From the cell containing the given text, extract its center point as (x, y) coordinate. 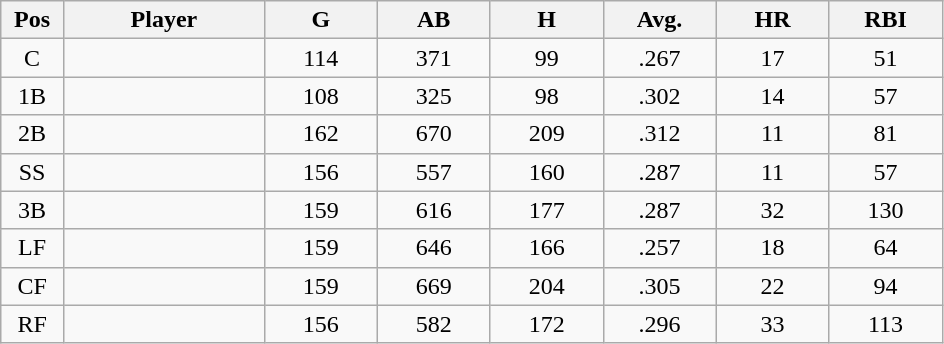
1B (32, 96)
325 (434, 96)
172 (546, 324)
64 (886, 248)
.257 (660, 248)
204 (546, 286)
C (32, 58)
32 (772, 210)
160 (546, 172)
2B (32, 134)
646 (434, 248)
209 (546, 134)
113 (886, 324)
14 (772, 96)
616 (434, 210)
Pos (32, 20)
670 (434, 134)
99 (546, 58)
Avg. (660, 20)
HR (772, 20)
22 (772, 286)
SS (32, 172)
108 (320, 96)
177 (546, 210)
RF (32, 324)
669 (434, 286)
.267 (660, 58)
166 (546, 248)
81 (886, 134)
.305 (660, 286)
3B (32, 210)
371 (434, 58)
AB (434, 20)
CF (32, 286)
.312 (660, 134)
557 (434, 172)
17 (772, 58)
18 (772, 248)
RBI (886, 20)
LF (32, 248)
Player (164, 20)
98 (546, 96)
162 (320, 134)
H (546, 20)
.302 (660, 96)
G (320, 20)
94 (886, 286)
114 (320, 58)
51 (886, 58)
.296 (660, 324)
130 (886, 210)
33 (772, 324)
582 (434, 324)
